Return the [x, y] coordinate for the center point of the cell that contains the specified text.  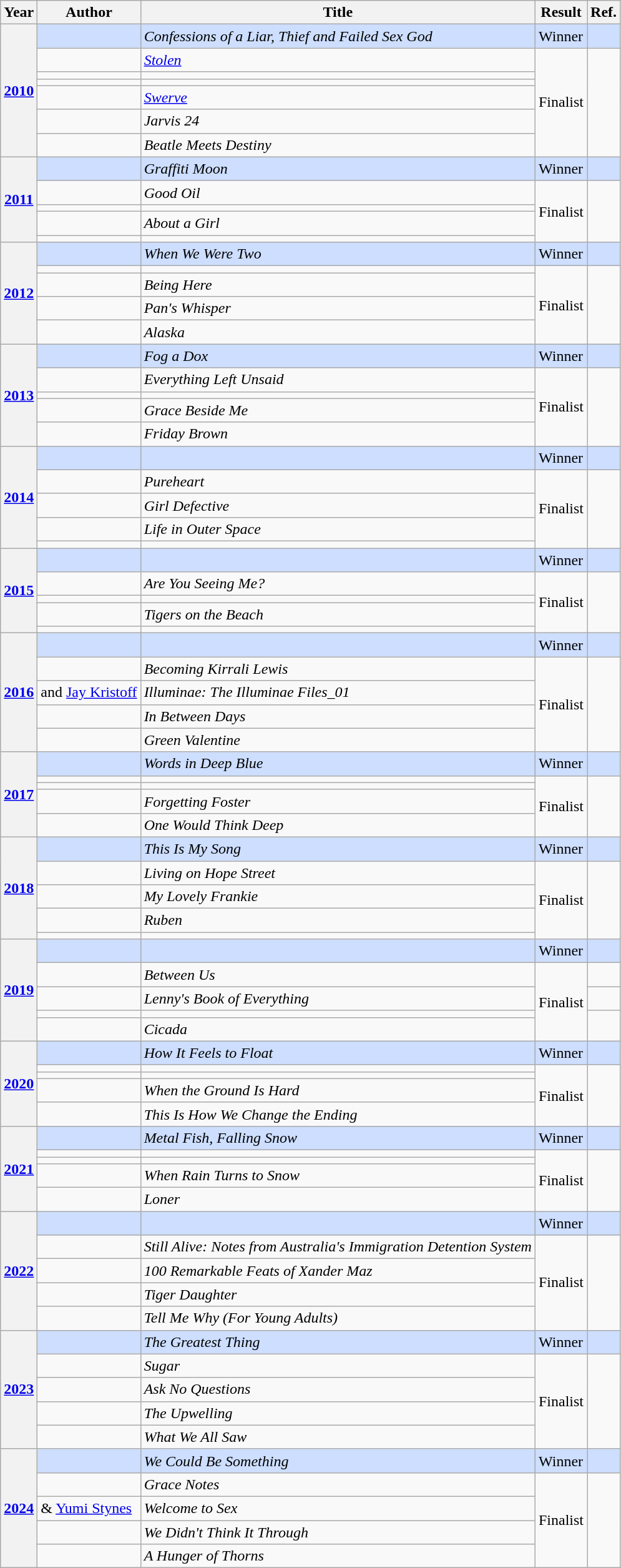
Author [89, 12]
Beatle Meets Destiny [338, 145]
2017 [19, 794]
Life in Outer Space [338, 529]
Being Here [338, 285]
Living on Hope Street [338, 872]
Year [19, 12]
2019 [19, 990]
2024 [19, 1508]
Becoming Kirrali Lewis [338, 669]
Fog a Dox [338, 356]
2015 [19, 591]
Confessions of a Liar, Thief and Failed Sex God [338, 36]
Everything Left Unsaid [338, 380]
When Rain Turns to Snow [338, 1176]
Tell Me Why (For Young Adults) [338, 1318]
& Yumi Stynes [89, 1508]
Ruben [338, 920]
Alaska [338, 332]
This Is How We Change the Ending [338, 1114]
2014 [19, 497]
About a Girl [338, 223]
2012 [19, 293]
Swerve [338, 97]
When the Ground Is Hard [338, 1090]
Pureheart [338, 481]
The Upwelling [338, 1413]
Ref. [604, 12]
In Between Days [338, 716]
How It Feels to Float [338, 1053]
When We Were Two [338, 254]
We Didn't Think It Through [338, 1532]
Lenny's Book of Everything [338, 998]
Between Us [338, 975]
Are You Seeing Me? [338, 584]
and Jay Kristoff [89, 693]
Still Alive: Notes from Australia's Immigration Detention System [338, 1247]
Grace Beside Me [338, 410]
2022 [19, 1271]
Girl Defective [338, 505]
2021 [19, 1168]
2018 [19, 888]
Cicada [338, 1029]
Illuminae: The Illuminae Files_01 [338, 693]
Graffiti Moon [338, 169]
Stolen [338, 60]
Good Oil [338, 192]
2020 [19, 1083]
Title [338, 12]
Loner [338, 1200]
Welcome to Sex [338, 1508]
2023 [19, 1389]
Tiger Daughter [338, 1294]
Jarvis 24 [338, 121]
The Greatest Thing [338, 1342]
Pan's Whisper [338, 308]
Metal Fish, Falling Snow [338, 1138]
Green Valentine [338, 740]
My Lovely Frankie [338, 897]
Result [560, 12]
Friday Brown [338, 434]
2016 [19, 693]
Words in Deep Blue [338, 764]
What We All Saw [338, 1437]
100 Remarkable Feats of Xander Maz [338, 1271]
Tigers on the Beach [338, 614]
2010 [19, 91]
2013 [19, 395]
A Hunger of Thorns [338, 1556]
2011 [19, 199]
This Is My Song [338, 849]
We Could Be Something [338, 1461]
Ask No Questions [338, 1389]
Grace Notes [338, 1484]
Sugar [338, 1366]
Forgetting Foster [338, 801]
One Would Think Deep [338, 825]
